Search for the cell housing the specified text and yield its [X, Y] center coordinate. 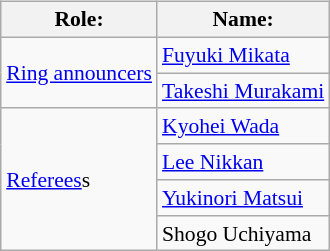
Shogo Uchiyama [243, 233]
Lee Nikkan [243, 162]
Refereess [79, 179]
Fuyuki Mikata [243, 55]
Yukinori Matsui [243, 198]
Ring announcers [79, 72]
Name: [243, 20]
Role: [79, 20]
Kyohei Wada [243, 126]
Takeshi Murakami [243, 91]
